Pinpoint the cell where the given text exists, returning its [x, y] midpoint coordinate. 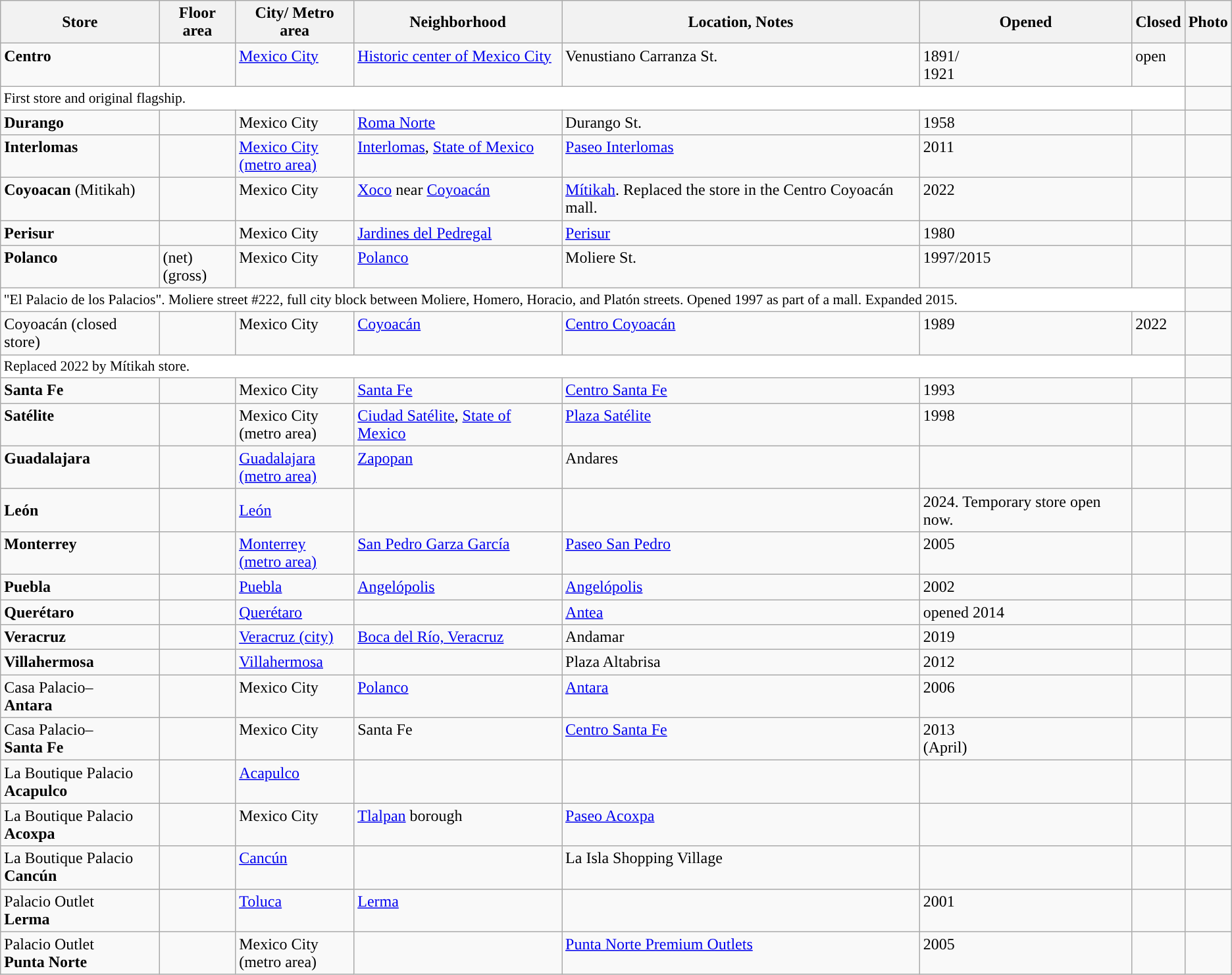
Guadalajara(metro area) [295, 467]
(net) (gross) [197, 267]
Boca del Río, Veracruz [458, 637]
Opened [1025, 22]
2012 [1025, 662]
Andamar [741, 637]
San Pedro Garza García [458, 553]
Palacio OutletLerma [80, 910]
La Boutique PalacioAcapulco [80, 782]
2024. Temporary store open now. [1025, 510]
2011 [1025, 157]
Mítikah. Replaced the store in the Centro Coyoacán mall. [741, 199]
Casa Palacio–Santa Fe [80, 739]
Veracruz (city) [295, 637]
Xoco near Coyoacán [458, 199]
2002 [1025, 587]
Lerma [458, 910]
Antea [741, 612]
1998 [1025, 424]
Tlalpan borough [458, 824]
Durango St. [741, 122]
Punta Norte Premium Outlets [741, 953]
open [1158, 65]
Casa Palacio–Antara [80, 697]
Monterrey [80, 553]
Closed [1158, 22]
1993 [1025, 390]
opened 2014 [1025, 612]
Acapulco [295, 782]
Location, Notes [741, 22]
Moliere St. [741, 267]
Venustiano Carranza St. [741, 65]
Guadalajara [80, 467]
1891/1921 [1025, 65]
1997/2015 [1025, 267]
Photo [1208, 22]
Paseo Acoxpa [741, 824]
2006 [1025, 697]
Centro Coyoacán [741, 333]
Neighborhood [458, 22]
Paseo San Pedro [741, 553]
Floor area [197, 22]
2001 [1025, 910]
Toluca [295, 910]
La Isla Shopping Village [741, 868]
2019 [1025, 637]
Plaza Altabrisa [741, 662]
Palacio OutletPunta Norte [80, 953]
1958 [1025, 122]
Antara [741, 697]
Store [80, 22]
Satélite [80, 424]
Durango [80, 122]
City/ Metro area [295, 22]
First store and original flagship. [592, 98]
1980 [1025, 233]
Andares [741, 467]
Paseo Interlomas [741, 157]
Monterrey(metro area) [295, 553]
Centro [80, 65]
Coyoacán [458, 333]
1989 [1025, 333]
Jardines del Pedregal [458, 233]
Interlomas [80, 157]
Zapopan [458, 467]
Coyoacán (closed store) [80, 333]
Replaced 2022 by Mítikah store. [592, 366]
Roma Norte [458, 122]
Historic center of Mexico City [458, 65]
Cancún [295, 868]
La Boutique PalacioAcoxpa [80, 824]
Ciudad Satélite, State of Mexico [458, 424]
2013(April) [1025, 739]
Interlomas, State of Mexico [458, 157]
Plaza Satélite [741, 424]
Veracruz [80, 637]
La Boutique PalacioCancún [80, 868]
Coyoacan (Mitikah) [80, 199]
